Pinpoint the cell where the given text exists, returning its [x, y] midpoint coordinate. 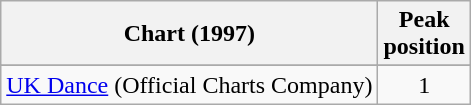
1 [424, 85]
Peakposition [424, 34]
Chart (1997) [190, 34]
UK Dance (Official Charts Company) [190, 85]
